Extract the (X, Y) coordinate from the center of the cell holding the provided text.  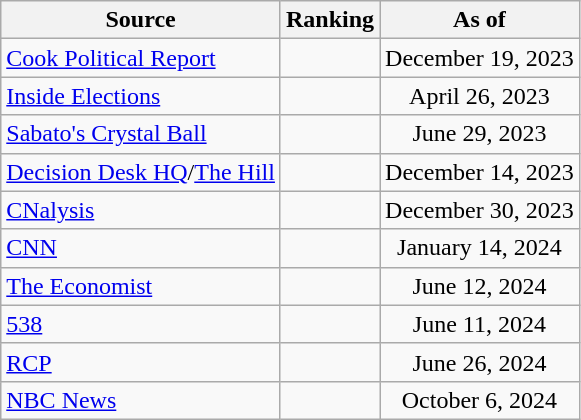
Decision Desk HQ/The Hill (141, 172)
December 19, 2023 (480, 58)
January 14, 2024 (480, 248)
As of (480, 20)
June 29, 2023 (480, 134)
Inside Elections (141, 96)
June 12, 2024 (480, 286)
The Economist (141, 286)
June 26, 2024 (480, 362)
Sabato's Crystal Ball (141, 134)
538 (141, 324)
June 11, 2024 (480, 324)
CNN (141, 248)
April 26, 2023 (480, 96)
Cook Political Report (141, 58)
RCP (141, 362)
Ranking (330, 20)
December 30, 2023 (480, 210)
CNalysis (141, 210)
NBC News (141, 400)
December 14, 2023 (480, 172)
October 6, 2024 (480, 400)
Source (141, 20)
